Extract the (X, Y) coordinate from the center of the cell holding the provided text.  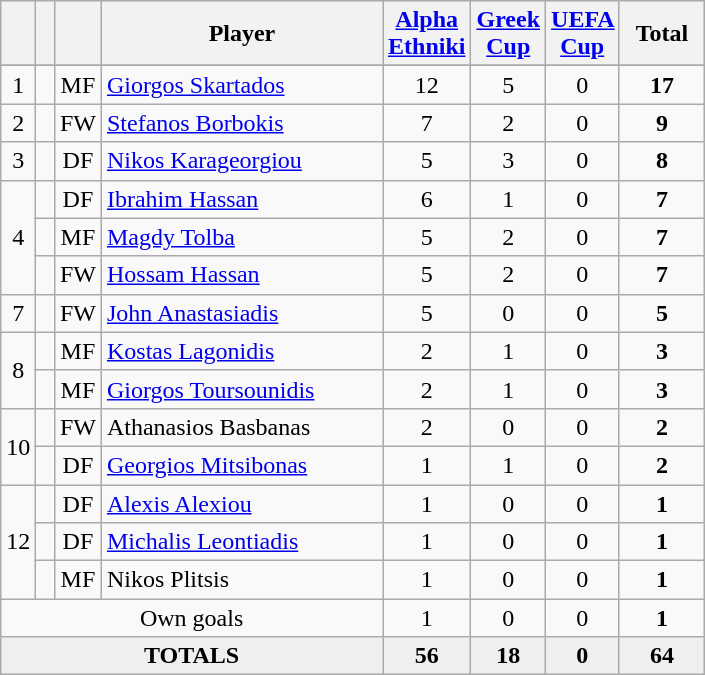
Player (242, 34)
64 (662, 656)
4 (18, 237)
Nikos Karageorgiou (242, 161)
Ibrahim Hassan (242, 199)
Michalis Leontiadis (242, 542)
10 (18, 446)
56 (426, 656)
Giorgos Toursounidis (242, 389)
6 (426, 199)
Total (662, 34)
Hossam Hassan (242, 275)
Kostas Lagonidis (242, 351)
Alpha Ethniki (426, 34)
Athanasios Basbanas (242, 427)
Georgios Mitsibonas (242, 465)
Own goals (192, 618)
Greek Cup (508, 34)
John Anastasiadis (242, 313)
Magdy Tolba (242, 237)
UEFA Cup (582, 34)
18 (508, 656)
Stefanos Borbokis (242, 123)
17 (662, 85)
TOTALS (192, 656)
9 (662, 123)
Giorgos Skartados (242, 85)
Nikos Plitsis (242, 580)
Alexis Alexiou (242, 503)
